Provide the [x, y] coordinate of the cell's center where the given text is located.  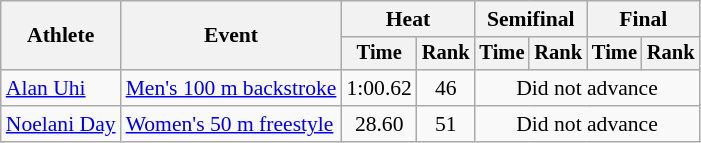
Athlete [61, 36]
46 [446, 88]
Final [643, 19]
Event [232, 36]
1:00.62 [378, 88]
28.60 [378, 124]
Noelani Day [61, 124]
51 [446, 124]
Alan Uhi [61, 88]
Women's 50 m freestyle [232, 124]
Heat [408, 19]
Men's 100 m backstroke [232, 88]
Semifinal [531, 19]
